Search for the cell housing the specified text and yield its (X, Y) center coordinate. 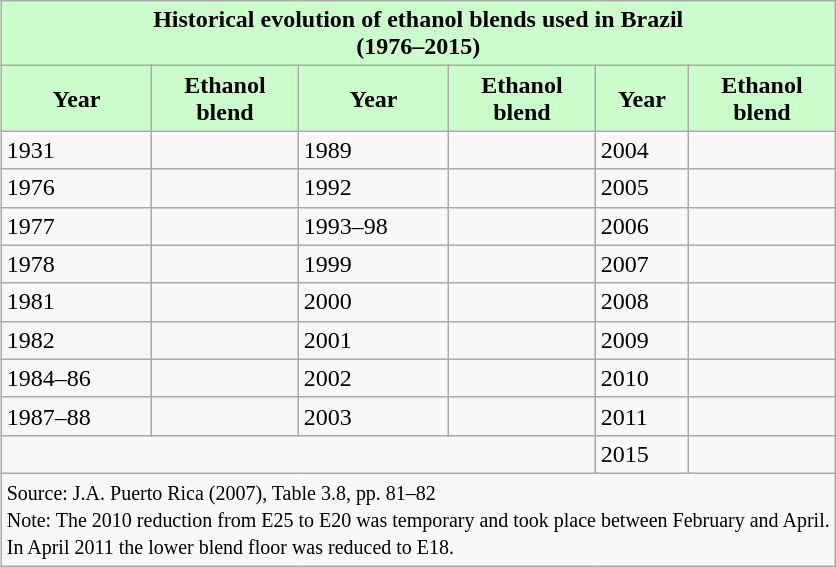
1931 (76, 150)
2006 (642, 226)
1981 (76, 302)
1993–98 (374, 226)
2007 (642, 264)
2000 (374, 302)
1989 (374, 150)
2003 (374, 416)
2004 (642, 150)
2011 (642, 416)
2002 (374, 378)
1987–88 (76, 416)
2010 (642, 378)
2005 (642, 188)
1976 (76, 188)
1999 (374, 264)
1978 (76, 264)
2001 (374, 340)
1984–86 (76, 378)
1992 (374, 188)
2015 (642, 454)
1982 (76, 340)
1977 (76, 226)
Historical evolution of ethanol blends used in Brazil (1976–2015) (418, 34)
2009 (642, 340)
2008 (642, 302)
